Determine the [x, y] coordinate at the center of the cell enclosing the given text.  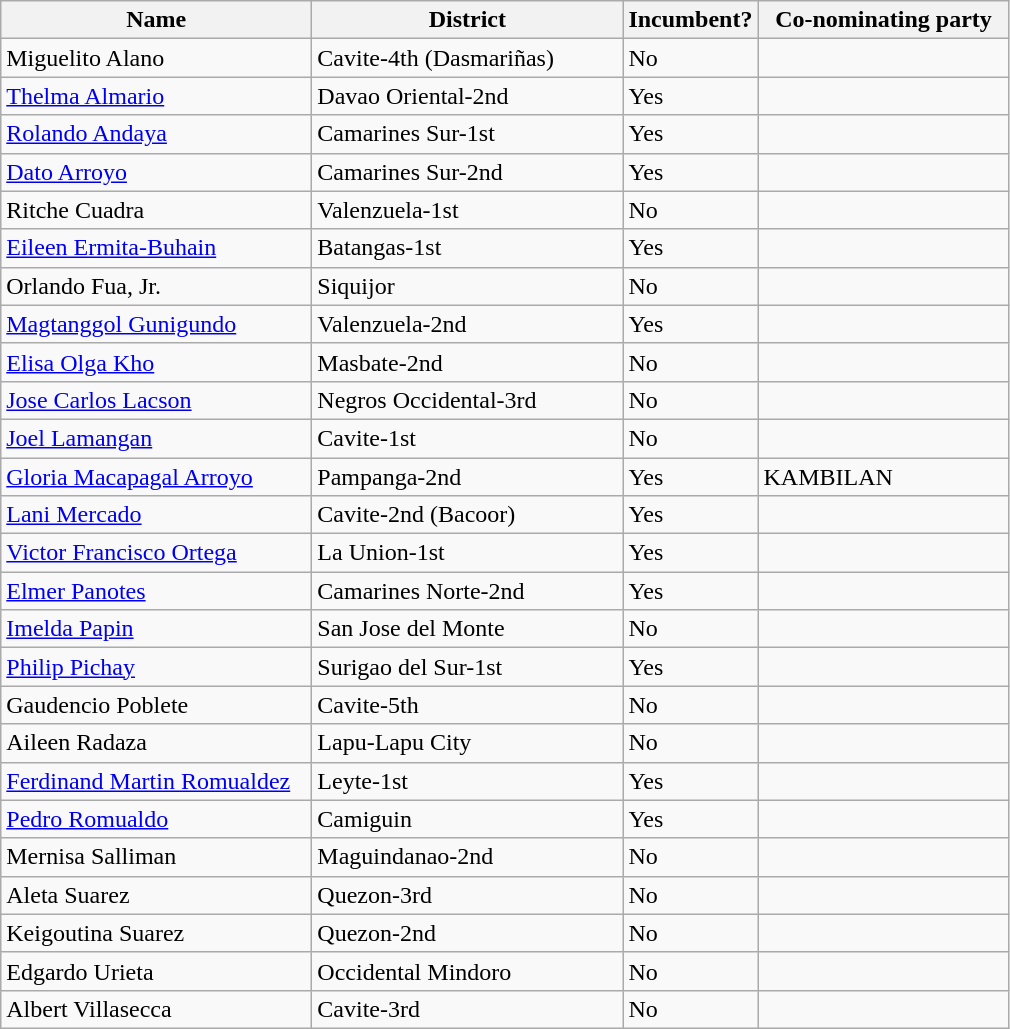
Camarines Sur-2nd [468, 172]
Lani Mercado [156, 515]
Camiguin [468, 819]
Elmer Panotes [156, 591]
Mernisa Salliman [156, 857]
Cavite-3rd [468, 1009]
Aileen Radaza [156, 743]
Aleta Suarez [156, 895]
Maguindanao-2nd [468, 857]
Lapu-Lapu City [468, 743]
Keigoutina Suarez [156, 933]
Leyte-1st [468, 781]
Pedro Romualdo [156, 819]
San Jose del Monte [468, 629]
Thelma Almario [156, 96]
Batangas-1st [468, 248]
Edgardo Urieta [156, 971]
Cavite-1st [468, 438]
District [468, 20]
Ritche Cuadra [156, 210]
Cavite-4th (Dasmariñas) [468, 58]
Occidental Mindoro [468, 971]
La Union-1st [468, 553]
Philip Pichay [156, 667]
Ferdinand Martin Romualdez [156, 781]
Elisa Olga Kho [156, 362]
Masbate-2nd [468, 362]
Cavite-2nd (Bacoor) [468, 515]
Orlando Fua, Jr. [156, 286]
Gloria Macapagal Arroyo [156, 477]
Negros Occidental-3rd [468, 400]
Incumbent? [690, 20]
Cavite-5th [468, 705]
Rolando Andaya [156, 134]
Co-nominating party [884, 20]
Gaudencio Poblete [156, 705]
Surigao del Sur-1st [468, 667]
Camarines Norte-2nd [468, 591]
Davao Oriental-2nd [468, 96]
Miguelito Alano [156, 58]
Camarines Sur-1st [468, 134]
Name [156, 20]
Jose Carlos Lacson [156, 400]
Quezon-3rd [468, 895]
KAMBILAN [884, 477]
Eileen Ermita-Buhain [156, 248]
Pampanga-2nd [468, 477]
Valenzuela-2nd [468, 324]
Siquijor [468, 286]
Joel Lamangan [156, 438]
Quezon-2nd [468, 933]
Victor Francisco Ortega [156, 553]
Dato Arroyo [156, 172]
Imelda Papin [156, 629]
Albert Villasecca [156, 1009]
Valenzuela-1st [468, 210]
Magtanggol Gunigundo [156, 324]
